Output the [X, Y] coordinate of the center of the cell containing the given text.  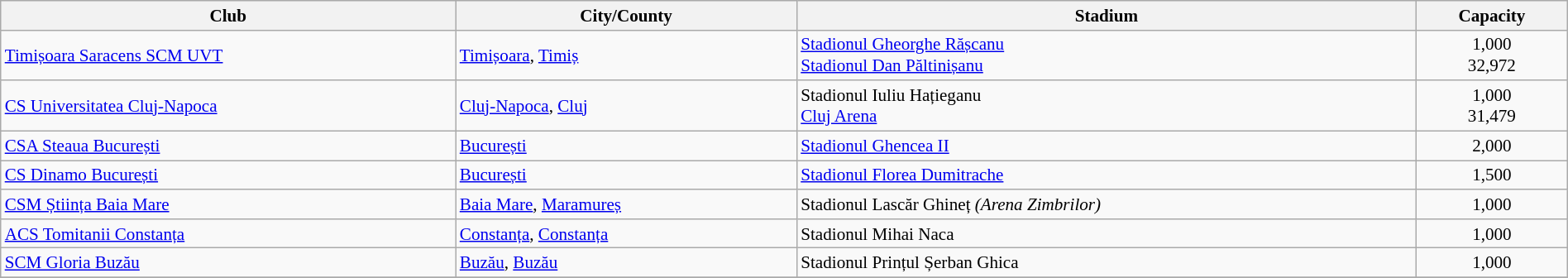
Stadionul Mihai Naca [1107, 233]
Stadium [1107, 15]
SCM Gloria Buzău [228, 263]
Club [228, 15]
Stadionul Ghencea II [1107, 146]
CS Dinamo București [228, 175]
1,500 [1492, 175]
Stadionul Lascăr Ghineț (Arena Zimbrilor) [1107, 204]
Cluj-Napoca, Cluj [626, 106]
CSM Știința Baia Mare [228, 204]
Stadionul Prințul Șerban Ghica [1107, 263]
CS Universitatea Cluj-Napoca [228, 106]
Constanța, Constanța [626, 233]
Baia Mare, Maramureș [626, 204]
Stadionul Gheorghe Rășcanu Stadionul Dan Păltinișanu [1107, 55]
Timișoara Saracens SCM UVT [228, 55]
1,000 32,972 [1492, 55]
ACS Tomitanii Constanța [228, 233]
Capacity [1492, 15]
Stadionul Iuliu Hațieganu Cluj Arena [1107, 106]
Stadionul Florea Dumitrache [1107, 175]
CSA Steaua București [228, 146]
2,000 [1492, 146]
Buzău, Buzău [626, 263]
Timișoara, Timiș [626, 55]
City/County [626, 15]
1,000 31,479 [1492, 106]
